Pinpoint the cell where the given text exists, returning its (X, Y) midpoint coordinate. 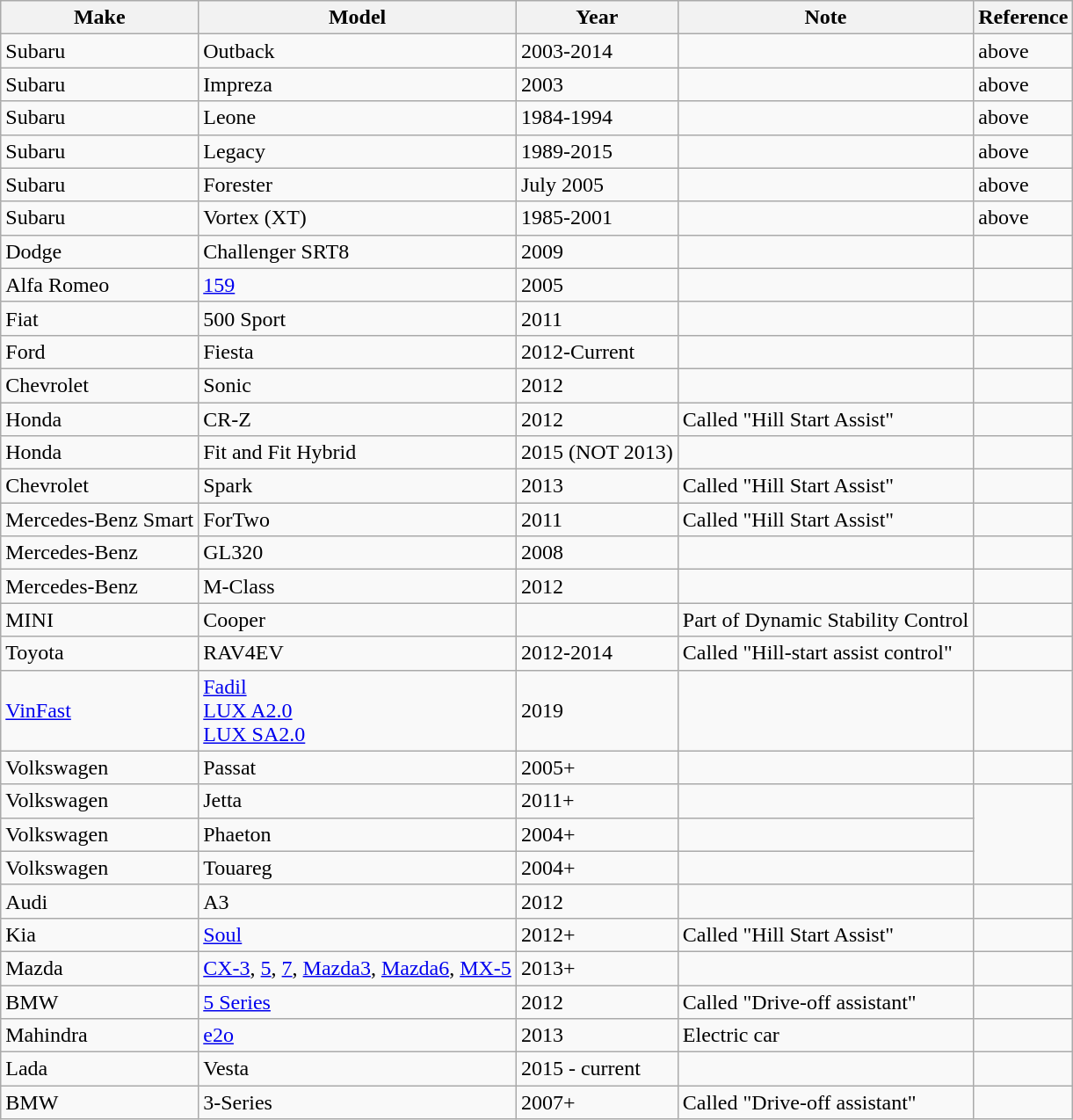
2019 (597, 710)
2012+ (597, 935)
2013+ (597, 968)
Fiat (100, 318)
2009 (597, 251)
3-Series (358, 1102)
Sonic (358, 385)
2005 (597, 285)
Forester (358, 185)
2008 (597, 553)
VinFast (100, 710)
Note (825, 18)
Passat (358, 767)
RAV4EV (358, 653)
2015 (NOT 2013) (597, 453)
2011+ (597, 801)
CR-Z (358, 419)
500 Sport (358, 318)
Mercedes-Benz Smart (100, 520)
e2o (358, 1036)
Lada (100, 1069)
Jetta (358, 801)
Cooper (358, 620)
Dodge (100, 251)
Soul (358, 935)
Fit and Fit Hybrid (358, 453)
Mazda (100, 968)
159 (358, 285)
CX-3, 5, 7, Mazda3, Mazda6, MX-5 (358, 968)
ForTwo (358, 520)
Model (358, 18)
Fiesta (358, 352)
Challenger SRT8 (358, 251)
MINI (100, 620)
M-Class (358, 586)
Mahindra (100, 1036)
Year (597, 18)
2003 (597, 84)
Make (100, 18)
Vortex (XT) (358, 218)
5 Series (358, 1001)
A3 (358, 901)
2003-2014 (597, 51)
Outback (358, 51)
July 2005 (597, 185)
FadilLUX A2.0LUX SA2.0 (358, 710)
Reference (1023, 18)
Leone (358, 118)
1985-2001 (597, 218)
2012-2014 (597, 653)
Audi (100, 901)
Legacy (358, 151)
Ford (100, 352)
Kia (100, 935)
Vesta (358, 1069)
Toyota (100, 653)
1989-2015 (597, 151)
Part of Dynamic Stability Control (825, 620)
Alfa Romeo (100, 285)
2012-Current (597, 352)
2005+ (597, 767)
Impreza (358, 84)
GL320 (358, 553)
2015 - current (597, 1069)
Touareg (358, 868)
Electric car (825, 1036)
Called "Hill-start assist control" (825, 653)
1984-1994 (597, 118)
Phaeton (358, 834)
Spark (358, 486)
2007+ (597, 1102)
